Capture the cell that displays the provided text and extract its (X, Y) central coordinate. 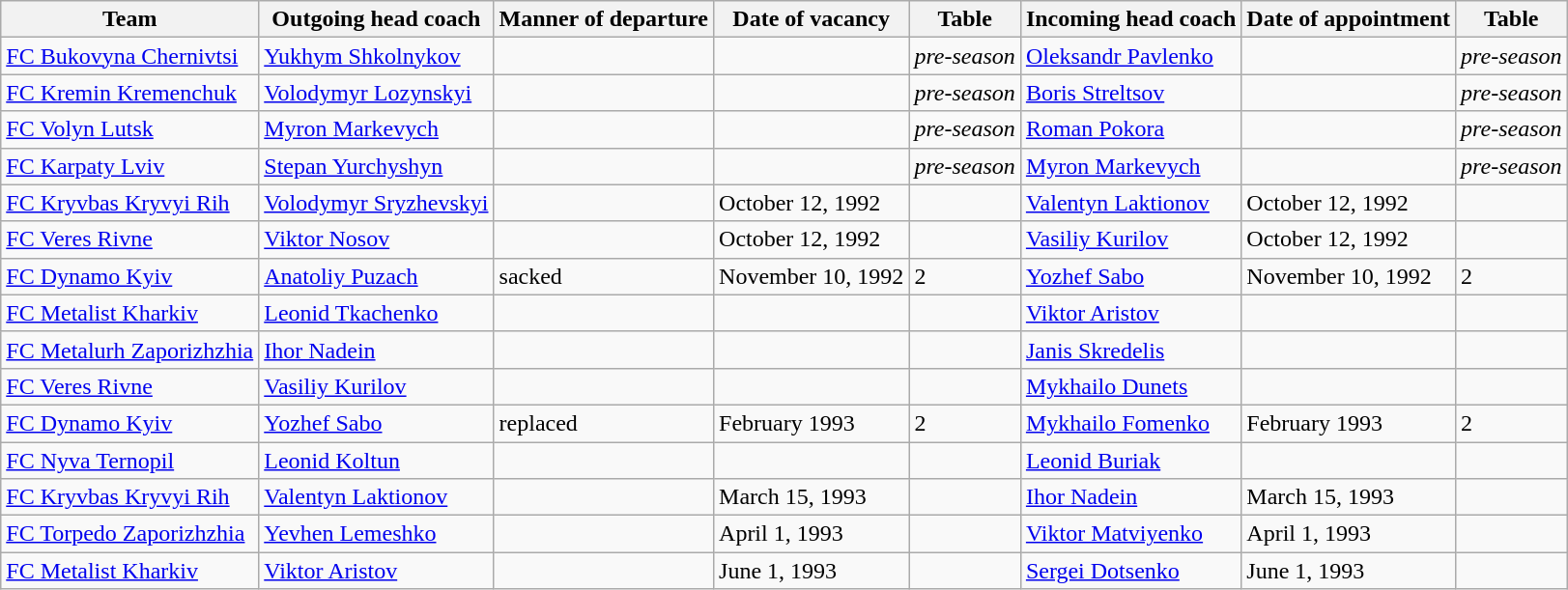
FC Karpaty Lviv (129, 166)
Incoming head coach (1130, 19)
sacked (603, 276)
Leonid Buriak (1130, 461)
Yevhen Lemeshko (377, 534)
Volodymyr Lozynskyi (377, 93)
FC Metalurh Zaporizhzhia (129, 350)
Leonid Tkachenko (377, 313)
Janis Skredelis (1130, 350)
Team (129, 19)
Yukhym Shkolnykov (377, 56)
Date of appointment (1349, 19)
Viktor Matviyenko (1130, 534)
Viktor Nosov (377, 239)
Boris Streltsov (1130, 93)
Anatoliy Puzach (377, 276)
Sergei Dotsenko (1130, 571)
Leonid Koltun (377, 461)
FC Nyva Ternopil (129, 461)
Volodymyr Sryzhevskyi (377, 203)
Outgoing head coach (377, 19)
Mykhailo Dunets (1130, 386)
replaced (603, 423)
Date of vacancy (812, 19)
FC Volyn Lutsk (129, 129)
Roman Pokora (1130, 129)
FC Bukovyna Chernivtsi (129, 56)
Manner of departure (603, 19)
FC Torpedo Zaporizhzhia (129, 534)
FC Kremin Kremenchuk (129, 93)
Stepan Yurchyshyn (377, 166)
Mykhailo Fomenko (1130, 423)
Oleksandr Pavlenko (1130, 56)
